Return [X, Y] of the center of cell containing provided text 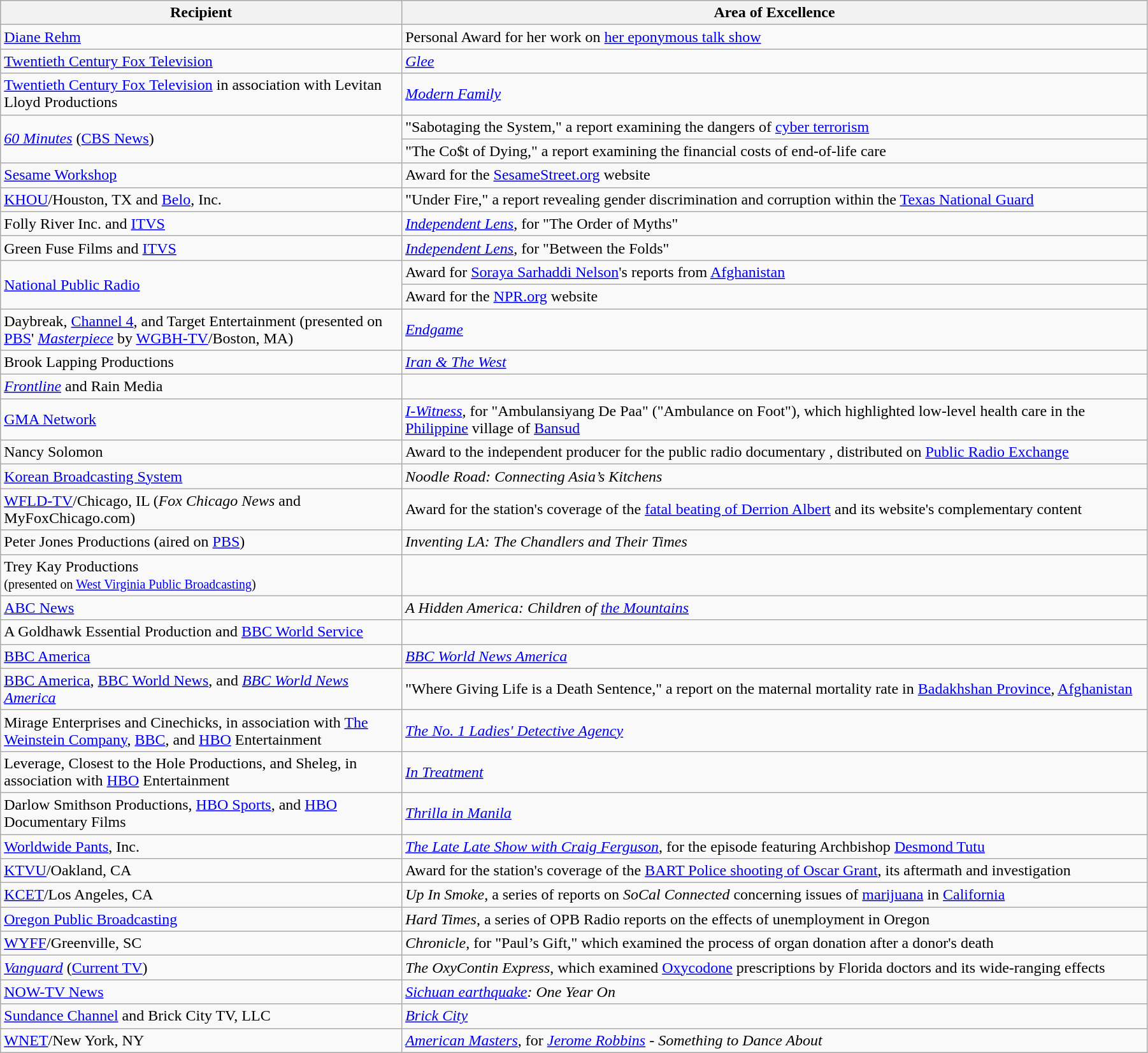
Noodle Road: Connecting Asia’s Kitchens [775, 476]
National Public Radio [201, 284]
Endgame [775, 329]
BBC America, BBC World News, and BBC World News America [201, 689]
Twentieth Century Fox Television in association with Levitan Lloyd Productions [201, 94]
WFLD-TV/Chicago, IL (Fox Chicago News and MyFoxChicago.com) [201, 510]
"Sabotaging the System," a report examining the dangers of cyber terrorism [775, 127]
Green Fuse Films and ITVS [201, 248]
60 Minutes (CBS News) [201, 139]
Twentieth Century Fox Television [201, 61]
"The Co$t of Dying," a report examining the financial costs of end-of-life care [775, 151]
Peter Jones Productions (aired on PBS) [201, 542]
"Under Fire," a report revealing gender discrimination and corruption within the Texas National Guard [775, 199]
Sesame Workshop [201, 175]
Independent Lens, for "Between the Folds" [775, 248]
The OxyContin Express, which examined Oxycodone prescriptions by Florida doctors and its wide-ranging effects [775, 968]
Thrilla in Manila [775, 813]
American Masters, for Jerome Robbins - Something to Dance About [775, 1040]
Award for the SesameStreet.org website [775, 175]
ABC News [201, 608]
Award for the NPR.org website [775, 296]
Frontline and Rain Media [201, 387]
"Where Giving Life is a Death Sentence," a report on the maternal mortality rate in Badakhshan Province, Afghanistan [775, 689]
Chronicle, for "Paul’s Gift," which examined the process of organ donation after a donor's death [775, 943]
A Goldhawk Essential Production and BBC World Service [201, 632]
Independent Lens, for "The Order of Myths" [775, 224]
BBC World News America [775, 656]
WNET/New York, NY [201, 1040]
Personal Award for her work on her eponymous talk show [775, 37]
Darlow Smithson Productions, HBO Sports, and HBO Documentary Films [201, 813]
Up In Smoke, a series of reports on SoCal Connected concerning issues of marijuana in California [775, 895]
Vanguard (Current TV) [201, 968]
Award to the independent producer for the public radio documentary , distributed on Public Radio Exchange [775, 452]
Inventing LA: The Chandlers and Their Times [775, 542]
KCET/Los Angeles, CA [201, 895]
Trey Kay Productions(presented on West Virginia Public Broadcasting) [201, 575]
Sichuan earthquake: One Year On [775, 992]
WYFF/Greenville, SC [201, 943]
Hard Times, a series of OPB Radio reports on the effects of unemployment in Oregon [775, 919]
I-Witness, for "Ambulansiyang De Paa" ("Ambulance on Foot"), which highlighted low-level health care in the Philippine village of Bansud [775, 419]
Folly River Inc. and ITVS [201, 224]
Recipient [201, 13]
BBC America [201, 656]
Diane Rehm [201, 37]
Oregon Public Broadcasting [201, 919]
Mirage Enterprises and Cinechicks, in association with The Weinstein Company, BBC, and HBO Entertainment [201, 730]
Award for the station's coverage of the fatal beating of Derrion Albert and its website's complementary content [775, 510]
Award for Soraya Sarhaddi Nelson's reports from Afghanistan [775, 272]
The No. 1 Ladies' Detective Agency [775, 730]
Award for the station's coverage of the BART Police shooting of Oscar Grant, its aftermath and investigation [775, 871]
GMA Network [201, 419]
In Treatment [775, 772]
NOW-TV News [201, 992]
Glee [775, 61]
Brick City [775, 1016]
Modern Family [775, 94]
The Late Late Show with Craig Ferguson, for the episode featuring Archbishop Desmond Tutu [775, 847]
KHOU/Houston, TX and Belo, Inc. [201, 199]
Area of Excellence [775, 13]
Worldwide Pants, Inc. [201, 847]
Nancy Solomon [201, 452]
Sundance Channel and Brick City TV, LLC [201, 1016]
Iran & The West [775, 362]
Daybreak, Channel 4, and Target Entertainment (presented on PBS' Masterpiece by WGBH-TV/Boston, MA) [201, 329]
Leverage, Closest to the Hole Productions, and Sheleg, in association with HBO Entertainment [201, 772]
Brook Lapping Productions [201, 362]
KTVU/Oakland, CA [201, 871]
Korean Broadcasting System [201, 476]
A Hidden America: Children of the Mountains [775, 608]
